Identify which cell holds the provided text, then report its (x, y) central coordinate. 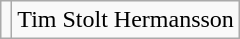
Tim Stolt Hermansson (126, 20)
